Identify which cell holds the provided text, then report its [X, Y] central coordinate. 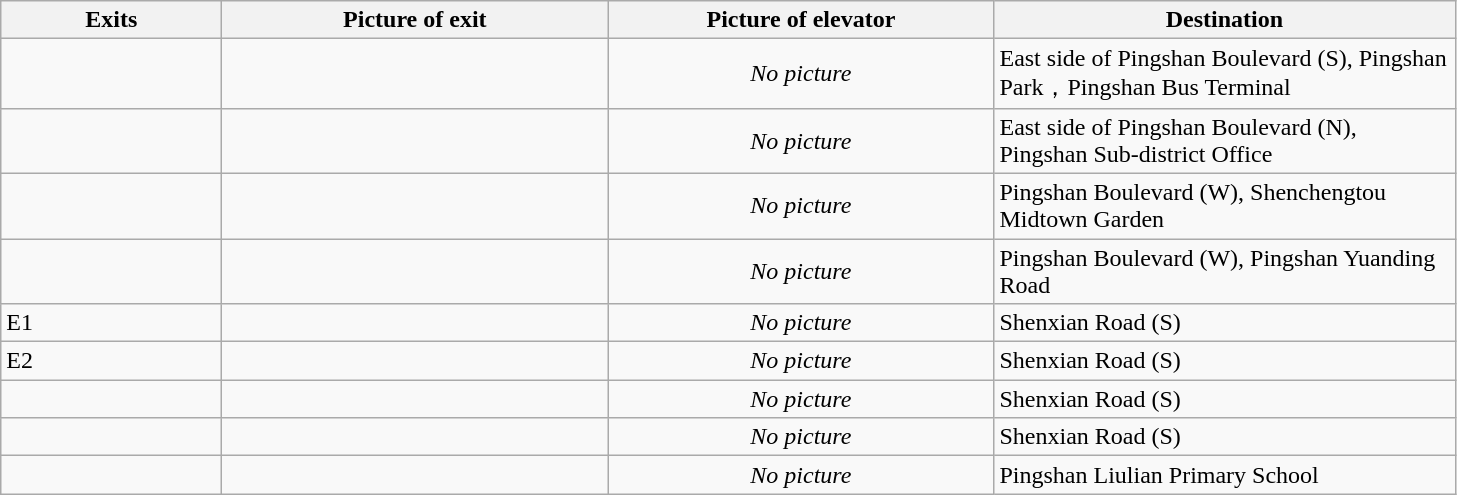
Pingshan Boulevard (W), Pingshan Yuanding Road [1224, 270]
E2 [112, 361]
Destination [1224, 20]
Pingshan Liulian Primary School [1224, 475]
E1 [112, 323]
Exits [112, 20]
East side of Pingshan Boulevard (N), Pingshan Sub-district Office [1224, 140]
Picture of elevator [801, 20]
Picture of exit [415, 20]
East side of Pingshan Boulevard (S), Pingshan Park，Pingshan Bus Terminal [1224, 74]
Pingshan Boulevard (W), Shenchengtou Midtown Garden [1224, 206]
